Return [x, y] of the center of cell containing provided text 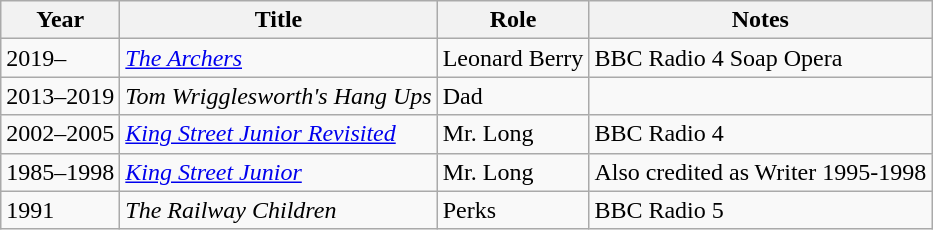
Notes [760, 20]
Leonard Berry [513, 58]
Also credited as Writer 1995-1998 [760, 172]
2013–2019 [60, 96]
Title [278, 20]
Role [513, 20]
King Street Junior Revisited [278, 134]
2002–2005 [60, 134]
1991 [60, 210]
1985–1998 [60, 172]
Perks [513, 210]
King Street Junior [278, 172]
Tom Wrigglesworth's Hang Ups [278, 96]
BBC Radio 4 Soap Opera [760, 58]
BBC Radio 5 [760, 210]
The Archers [278, 58]
Year [60, 20]
2019– [60, 58]
The Railway Children [278, 210]
BBC Radio 4 [760, 134]
Dad [513, 96]
